Return the [X, Y] coordinate for the center point of the cell that contains the specified text.  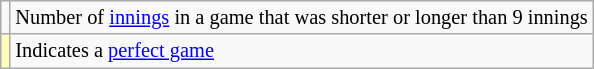
Number of innings in a game that was shorter or longer than 9 innings [301, 17]
Indicates a perfect game [301, 51]
